Return (X, Y) of the center of cell containing provided text 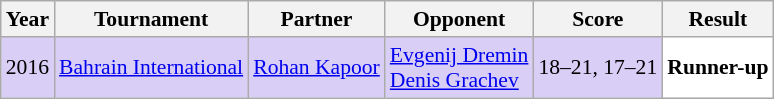
Runner-up (718, 68)
Partner (316, 19)
Rohan Kapoor (316, 68)
Opponent (460, 19)
Tournament (151, 19)
Score (598, 19)
Bahrain International (151, 68)
2016 (28, 68)
Evgenij Dremin Denis Grachev (460, 68)
Result (718, 19)
18–21, 17–21 (598, 68)
Year (28, 19)
